Determine the [X, Y] coordinate at the center of the cell enclosing the given text.  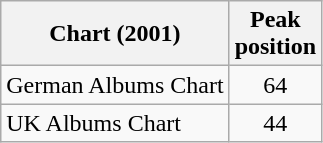
UK Albums Chart [115, 123]
64 [275, 85]
German Albums Chart [115, 85]
Peakposition [275, 34]
Chart (2001) [115, 34]
44 [275, 123]
